For the text-containing cell, return its midpoint in [x, y] coordinate format. 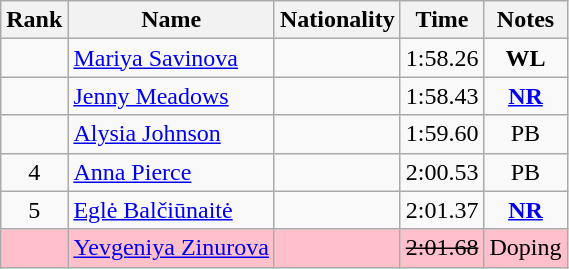
5 [34, 210]
Eglė Balčiūnaitė [172, 210]
Nationality [337, 20]
4 [34, 172]
Anna Pierce [172, 172]
Rank [34, 20]
WL [526, 58]
Alysia Johnson [172, 134]
2:00.53 [442, 172]
2:01.37 [442, 210]
Notes [526, 20]
2:01.68 [442, 248]
Yevgeniya Zinurova [172, 248]
Mariya Savinova [172, 58]
1:58.43 [442, 96]
1:59.60 [442, 134]
Name [172, 20]
Doping [526, 248]
1:58.26 [442, 58]
Jenny Meadows [172, 96]
Time [442, 20]
